Find where the given text appears and provide that cell's center as [X, Y] coordinate. 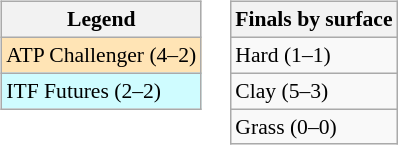
Clay (5–3) [314, 91]
Hard (1–1) [314, 55]
ITF Futures (2–2) [101, 91]
Finals by surface [314, 20]
Grass (0–0) [314, 127]
Legend [101, 20]
ATP Challenger (4–2) [101, 55]
